Scan for the cell matching the given text and deliver its (X, Y) coordinate at center. 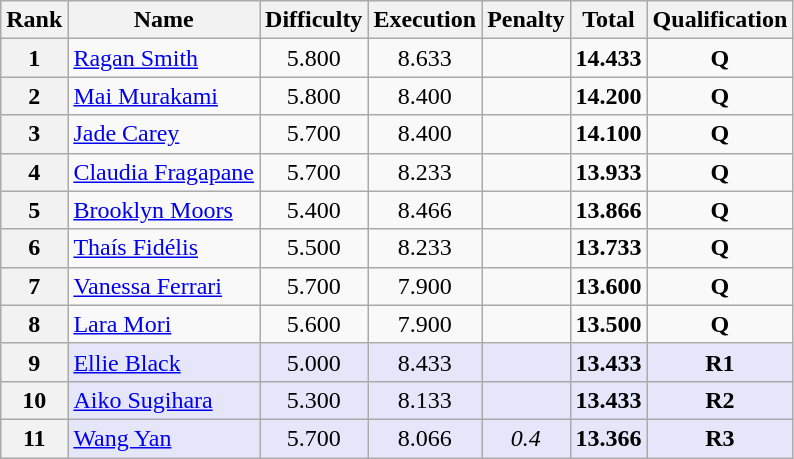
13.933 (608, 172)
5.300 (314, 400)
Qualification (720, 20)
13.733 (608, 248)
R1 (720, 362)
14.433 (608, 58)
Lara Mori (164, 324)
Thaís Fidélis (164, 248)
Rank (34, 20)
Jade Carey (164, 134)
14.100 (608, 134)
13.866 (608, 210)
13.600 (608, 286)
Aiko Sugihara (164, 400)
8.633 (425, 58)
Penalty (526, 20)
8.133 (425, 400)
R2 (720, 400)
7 (34, 286)
13.366 (608, 438)
3 (34, 134)
8.066 (425, 438)
Brooklyn Moors (164, 210)
Total (608, 20)
11 (34, 438)
2 (34, 96)
Mai Murakami (164, 96)
Claudia Fragapane (164, 172)
8.466 (425, 210)
Difficulty (314, 20)
0.4 (526, 438)
14.200 (608, 96)
R3 (720, 438)
Ragan Smith (164, 58)
4 (34, 172)
5.500 (314, 248)
10 (34, 400)
Ellie Black (164, 362)
Execution (425, 20)
5 (34, 210)
13.500 (608, 324)
6 (34, 248)
9 (34, 362)
1 (34, 58)
8.433 (425, 362)
5.600 (314, 324)
Vanessa Ferrari (164, 286)
5.400 (314, 210)
Name (164, 20)
5.000 (314, 362)
Wang Yan (164, 438)
8 (34, 324)
